Output the (x, y) coordinate of the center of the cell containing the given text.  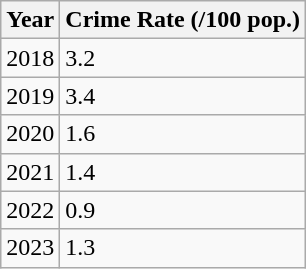
1.3 (183, 248)
0.9 (183, 210)
2018 (30, 58)
Crime Rate (/100 pop.) (183, 20)
3.2 (183, 58)
2022 (30, 210)
1.4 (183, 172)
Year (30, 20)
2019 (30, 96)
2023 (30, 248)
3.4 (183, 96)
1.6 (183, 134)
2021 (30, 172)
2020 (30, 134)
